Detect which cell encompasses the target text, then output its (x, y) center coordinate. 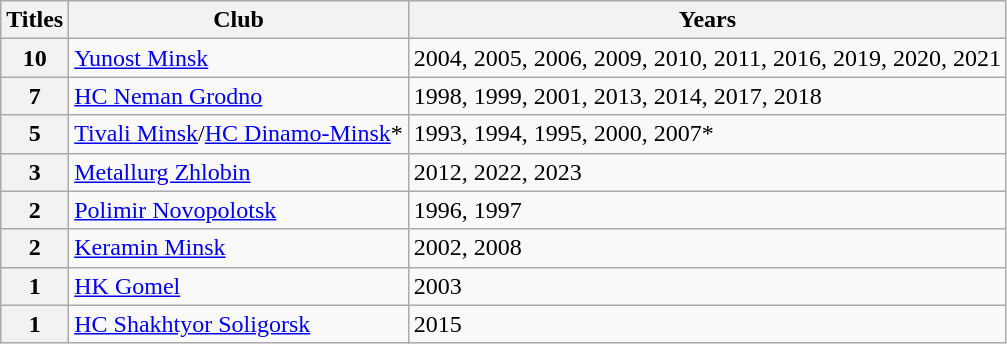
2012, 2022, 2023 (707, 172)
1996, 1997 (707, 210)
7 (35, 96)
1993, 1994, 1995, 2000, 2007* (707, 134)
3 (35, 172)
2002, 2008 (707, 248)
2003 (707, 286)
Yunost Minsk (239, 58)
HC Neman Grodno (239, 96)
5 (35, 134)
2015 (707, 324)
Titles (35, 20)
Club (239, 20)
Keramin Minsk (239, 248)
Years (707, 20)
2004, 2005, 2006, 2009, 2010, 2011, 2016, 2019, 2020, 2021 (707, 58)
HC Shakhtyor Soligorsk (239, 324)
Polimir Novopolotsk (239, 210)
HK Gomel (239, 286)
1998, 1999, 2001, 2013, 2014, 2017, 2018 (707, 96)
10 (35, 58)
Metallurg Zhlobin (239, 172)
Tivali Minsk/HC Dinamo-Minsk* (239, 134)
